Capture the cell that displays the provided text and extract its [x, y] central coordinate. 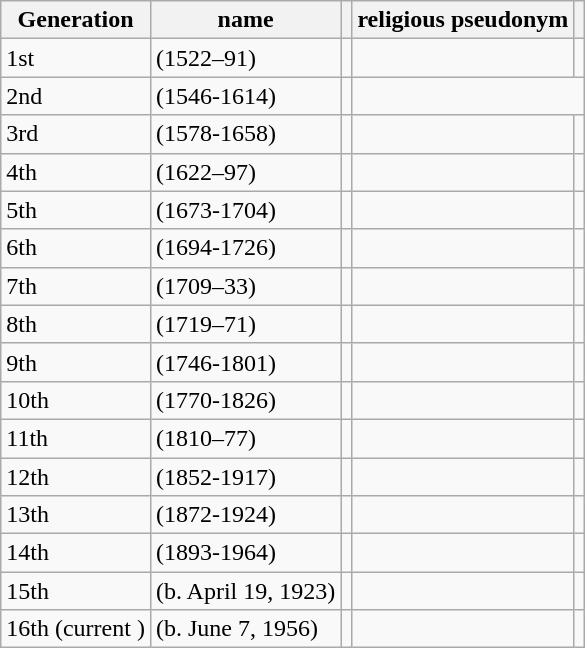
2nd [76, 96]
13th [76, 515]
(1578-1658) [245, 134]
(1522–91) [245, 58]
(1770-1826) [245, 400]
(1622–97) [245, 172]
(b. April 19, 1923) [245, 591]
6th [76, 248]
15th [76, 591]
(1810–77) [245, 438]
9th [76, 362]
(1673-1704) [245, 210]
(1546-1614) [245, 96]
7th [76, 286]
4th [76, 172]
16th (current ) [76, 629]
14th [76, 553]
(1872-1924) [245, 515]
1st [76, 58]
name [245, 20]
12th [76, 477]
(1719–71) [245, 324]
religious pseudonym [463, 20]
3rd [76, 134]
(1694-1726) [245, 248]
Generation [76, 20]
10th [76, 400]
(1709–33) [245, 286]
(1852-1917) [245, 477]
(1893-1964) [245, 553]
8th [76, 324]
(b. June 7, 1956) [245, 629]
11th [76, 438]
(1746-1801) [245, 362]
5th [76, 210]
